Determine the (x, y) coordinate at the center of the cell enclosing the given text.  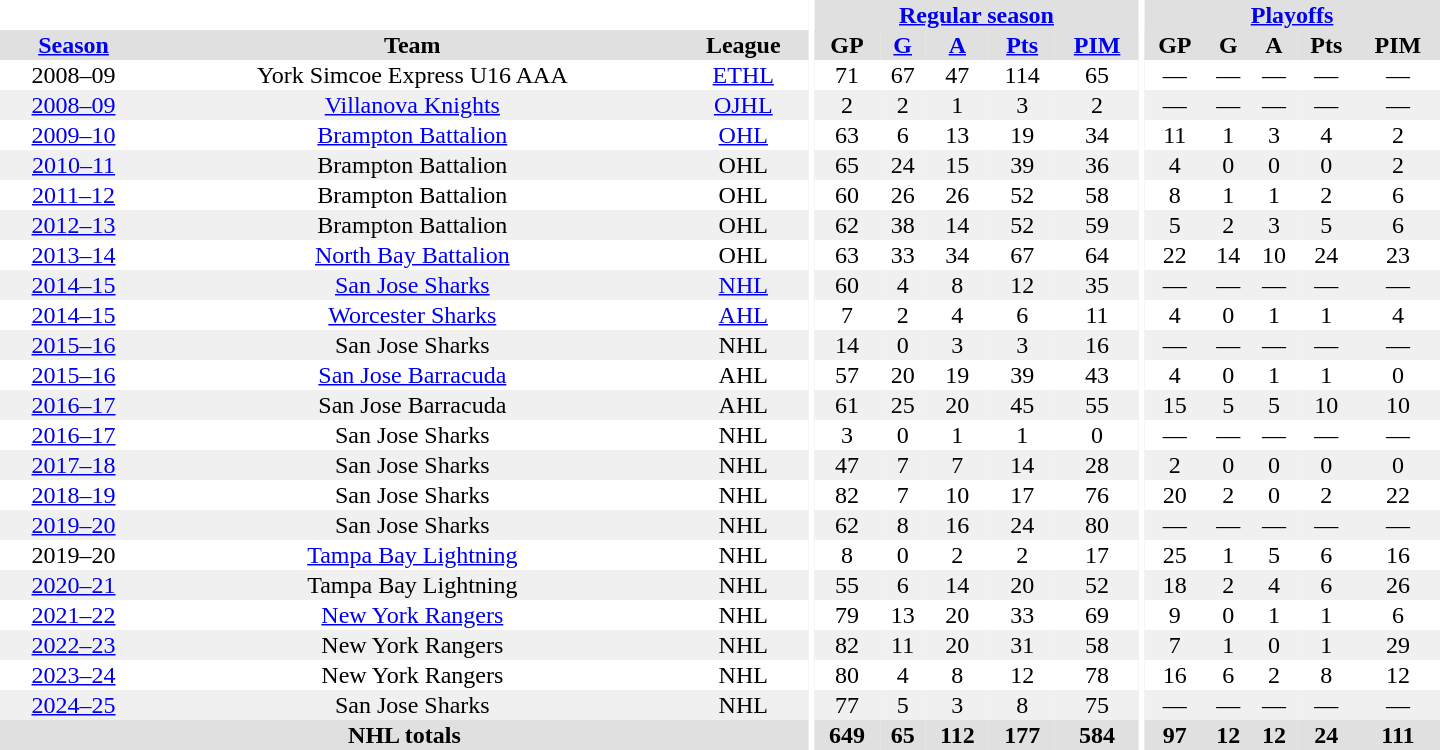
112 (958, 735)
61 (847, 405)
28 (1097, 465)
2018–19 (74, 495)
78 (1097, 675)
38 (903, 225)
69 (1097, 615)
9 (1174, 615)
29 (1398, 645)
2023–24 (74, 675)
ETHL (744, 75)
649 (847, 735)
2013–14 (74, 255)
97 (1174, 735)
Team (412, 45)
79 (847, 615)
League (744, 45)
43 (1097, 375)
York Simcoe Express U16 AAA (412, 75)
75 (1097, 705)
OJHL (744, 105)
45 (1022, 405)
2020–21 (74, 585)
584 (1097, 735)
114 (1022, 75)
59 (1097, 225)
18 (1174, 585)
2017–18 (74, 465)
77 (847, 705)
111 (1398, 735)
Season (74, 45)
Regular season (976, 15)
35 (1097, 285)
57 (847, 375)
64 (1097, 255)
2010–11 (74, 165)
Worcester Sharks (412, 315)
2009–10 (74, 135)
36 (1097, 165)
76 (1097, 495)
31 (1022, 645)
177 (1022, 735)
North Bay Battalion (412, 255)
2024–25 (74, 705)
71 (847, 75)
2011–12 (74, 195)
2021–22 (74, 615)
23 (1398, 255)
NHL totals (404, 735)
2022–23 (74, 645)
Playoffs (1292, 15)
Villanova Knights (412, 105)
2012–13 (74, 225)
